From the cell containing the given text, extract its center point as [x, y] coordinate. 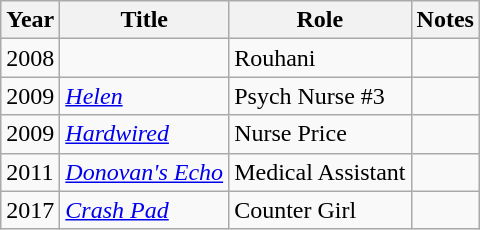
Nurse Price [320, 134]
Donovan's Echo [144, 172]
Medical Assistant [320, 172]
Rouhani [320, 58]
Helen [144, 96]
2008 [30, 58]
Crash Pad [144, 210]
Hardwired [144, 134]
2011 [30, 172]
Title [144, 20]
Psych Nurse #3 [320, 96]
Role [320, 20]
Counter Girl [320, 210]
Notes [445, 20]
Year [30, 20]
2017 [30, 210]
